Find where the given text appears and provide that cell's center as (X, Y) coordinate. 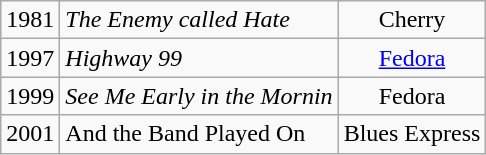
And the Band Played On (199, 134)
See Me Early in the Mornin (199, 96)
Cherry (412, 20)
1997 (30, 58)
Highway 99 (199, 58)
1981 (30, 20)
2001 (30, 134)
1999 (30, 96)
Blues Express (412, 134)
The Enemy called Hate (199, 20)
